Provide the [x, y] coordinate of the cell's center where the given text is located.  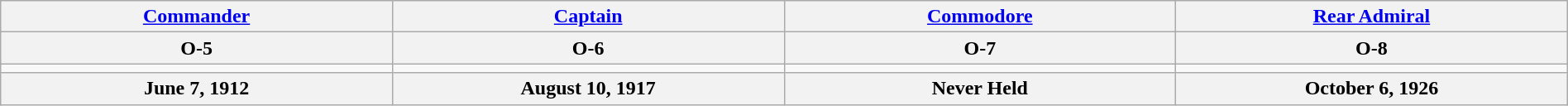
August 10, 1917 [588, 89]
Captain [588, 17]
October 6, 1926 [1372, 89]
Commodore [980, 17]
Never Held [980, 89]
Commander [197, 17]
O-6 [588, 48]
June 7, 1912 [197, 89]
O-5 [197, 48]
O-8 [1372, 48]
O-7 [980, 48]
Rear Admiral [1372, 17]
